Locate the cell with the specified text and output its [X, Y] center coordinate. 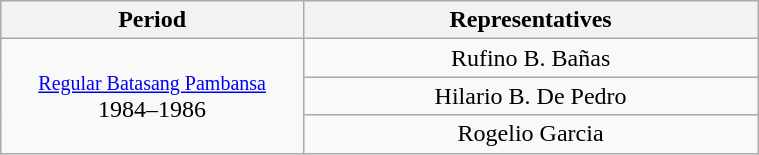
Hilario B. De Pedro [530, 96]
Rogelio Garcia [530, 134]
Representatives [530, 20]
Regular Batasang Pambansa1984–1986 [152, 96]
Rufino B. Bañas [530, 58]
Period [152, 20]
